Output the [X, Y] coordinate of the center of the cell containing the given text.  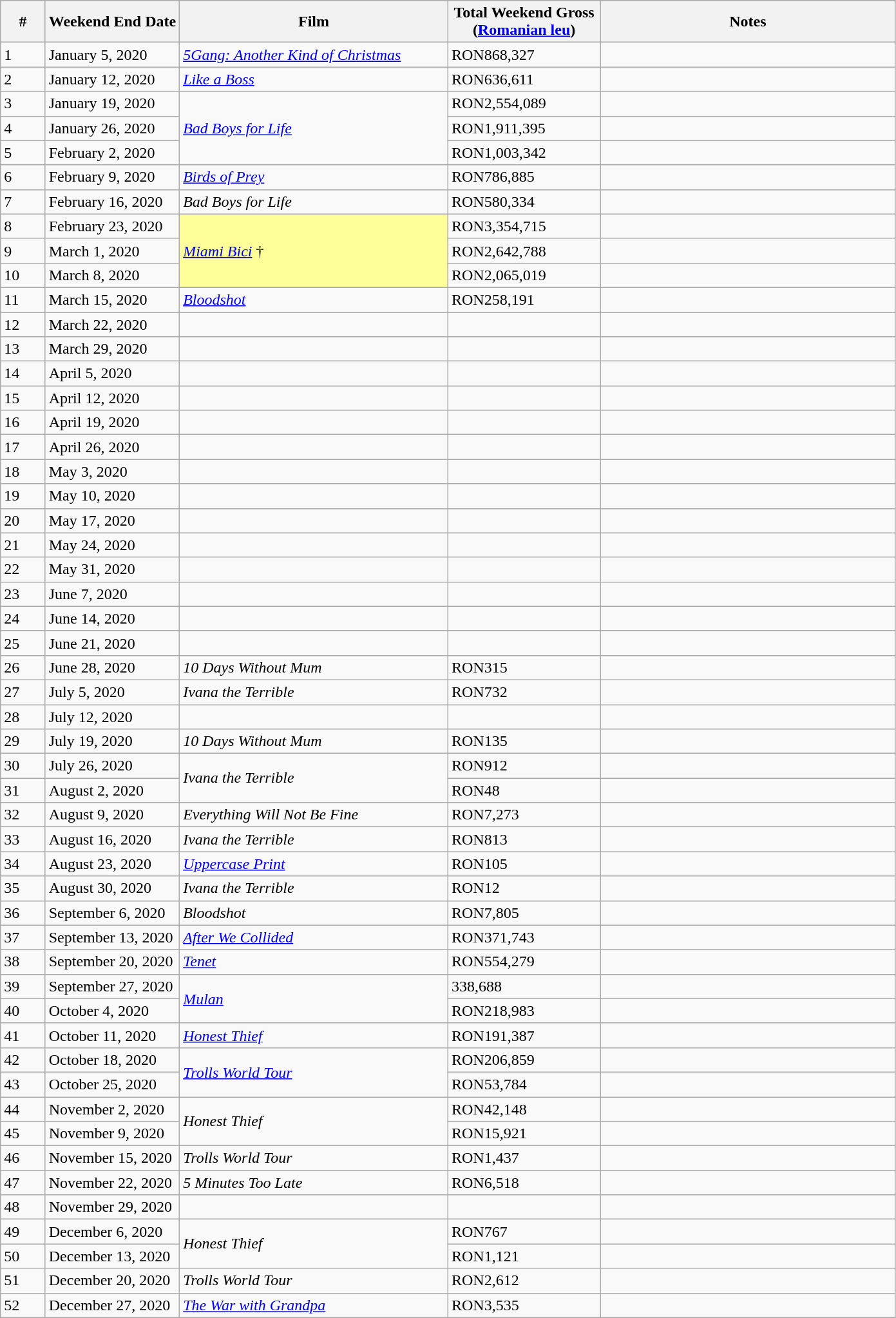
37 [23, 937]
January 12, 2020 [112, 79]
RON1,437 [524, 1158]
October 11, 2020 [112, 1035]
August 23, 2020 [112, 864]
22 [23, 569]
Everything Will Not Be Fine [314, 815]
July 12, 2020 [112, 717]
January 26, 2020 [112, 128]
13 [23, 349]
RON53,784 [524, 1084]
Miami Bici † [314, 251]
June 14, 2020 [112, 618]
August 16, 2020 [112, 839]
18 [23, 472]
RON1,121 [524, 1256]
July 5, 2020 [112, 692]
Weekend End Date [112, 22]
February 16, 2020 [112, 202]
June 28, 2020 [112, 667]
14 [23, 374]
RON206,859 [524, 1060]
3 [23, 104]
May 10, 2020 [112, 496]
January 19, 2020 [112, 104]
RON135 [524, 741]
July 19, 2020 [112, 741]
November 29, 2020 [112, 1207]
17 [23, 447]
RON2,554,089 [524, 104]
23 [23, 594]
September 27, 2020 [112, 986]
5 [23, 153]
RON42,148 [524, 1109]
March 1, 2020 [112, 251]
RON2,065,019 [524, 275]
RON767 [524, 1232]
Notes [748, 22]
29 [23, 741]
34 [23, 864]
August 30, 2020 [112, 888]
46 [23, 1158]
45 [23, 1134]
April 26, 2020 [112, 447]
RON6,518 [524, 1183]
40 [23, 1011]
September 20, 2020 [112, 962]
May 24, 2020 [112, 545]
5Gang: Another Kind of Christmas [314, 55]
July 26, 2020 [112, 766]
51 [23, 1281]
41 [23, 1035]
April 19, 2020 [112, 423]
Like a Boss [314, 79]
26 [23, 667]
32 [23, 815]
31 [23, 790]
RON3,535 [524, 1305]
RON813 [524, 839]
43 [23, 1084]
27 [23, 692]
RON636,611 [524, 79]
December 13, 2020 [112, 1256]
February 23, 2020 [112, 226]
5 Minutes Too Late [314, 1183]
RON371,743 [524, 937]
35 [23, 888]
RON732 [524, 692]
RON218,983 [524, 1011]
May 17, 2020 [112, 521]
RON3,354,715 [524, 226]
RON2,642,788 [524, 251]
November 2, 2020 [112, 1109]
21 [23, 545]
338,688 [524, 986]
September 13, 2020 [112, 937]
The War with Grandpa [314, 1305]
47 [23, 1183]
38 [23, 962]
15 [23, 398]
RON2,612 [524, 1281]
52 [23, 1305]
44 [23, 1109]
33 [23, 839]
October 25, 2020 [112, 1084]
RON15,921 [524, 1134]
RON580,334 [524, 202]
9 [23, 251]
April 5, 2020 [112, 374]
May 3, 2020 [112, 472]
RON258,191 [524, 300]
RON191,387 [524, 1035]
November 15, 2020 [112, 1158]
12 [23, 324]
January 5, 2020 [112, 55]
2 [23, 79]
Tenet [314, 962]
October 18, 2020 [112, 1060]
RON12 [524, 888]
RON1,911,395 [524, 128]
August 9, 2020 [112, 815]
36 [23, 913]
Film [314, 22]
March 29, 2020 [112, 349]
February 9, 2020 [112, 177]
10 [23, 275]
6 [23, 177]
December 6, 2020 [112, 1232]
50 [23, 1256]
RON868,327 [524, 55]
April 12, 2020 [112, 398]
11 [23, 300]
RON912 [524, 766]
RON786,885 [524, 177]
7 [23, 202]
RON315 [524, 667]
25 [23, 643]
4 [23, 128]
30 [23, 766]
16 [23, 423]
November 22, 2020 [112, 1183]
RON554,279 [524, 962]
March 22, 2020 [112, 324]
February 2, 2020 [112, 153]
August 2, 2020 [112, 790]
20 [23, 521]
May 31, 2020 [112, 569]
March 15, 2020 [112, 300]
December 20, 2020 [112, 1281]
RON1,003,342 [524, 153]
Mulan [314, 998]
48 [23, 1207]
28 [23, 717]
42 [23, 1060]
19 [23, 496]
RON7,273 [524, 815]
RON105 [524, 864]
December 27, 2020 [112, 1305]
Uppercase Print [314, 864]
June 7, 2020 [112, 594]
49 [23, 1232]
June 21, 2020 [112, 643]
November 9, 2020 [112, 1134]
After We Collided [314, 937]
# [23, 22]
October 4, 2020 [112, 1011]
Total Weekend Gross(Romanian leu) [524, 22]
8 [23, 226]
24 [23, 618]
1 [23, 55]
RON7,805 [524, 913]
September 6, 2020 [112, 913]
39 [23, 986]
March 8, 2020 [112, 275]
RON48 [524, 790]
Birds of Prey [314, 177]
